Return [X, Y] of the center of cell containing provided text 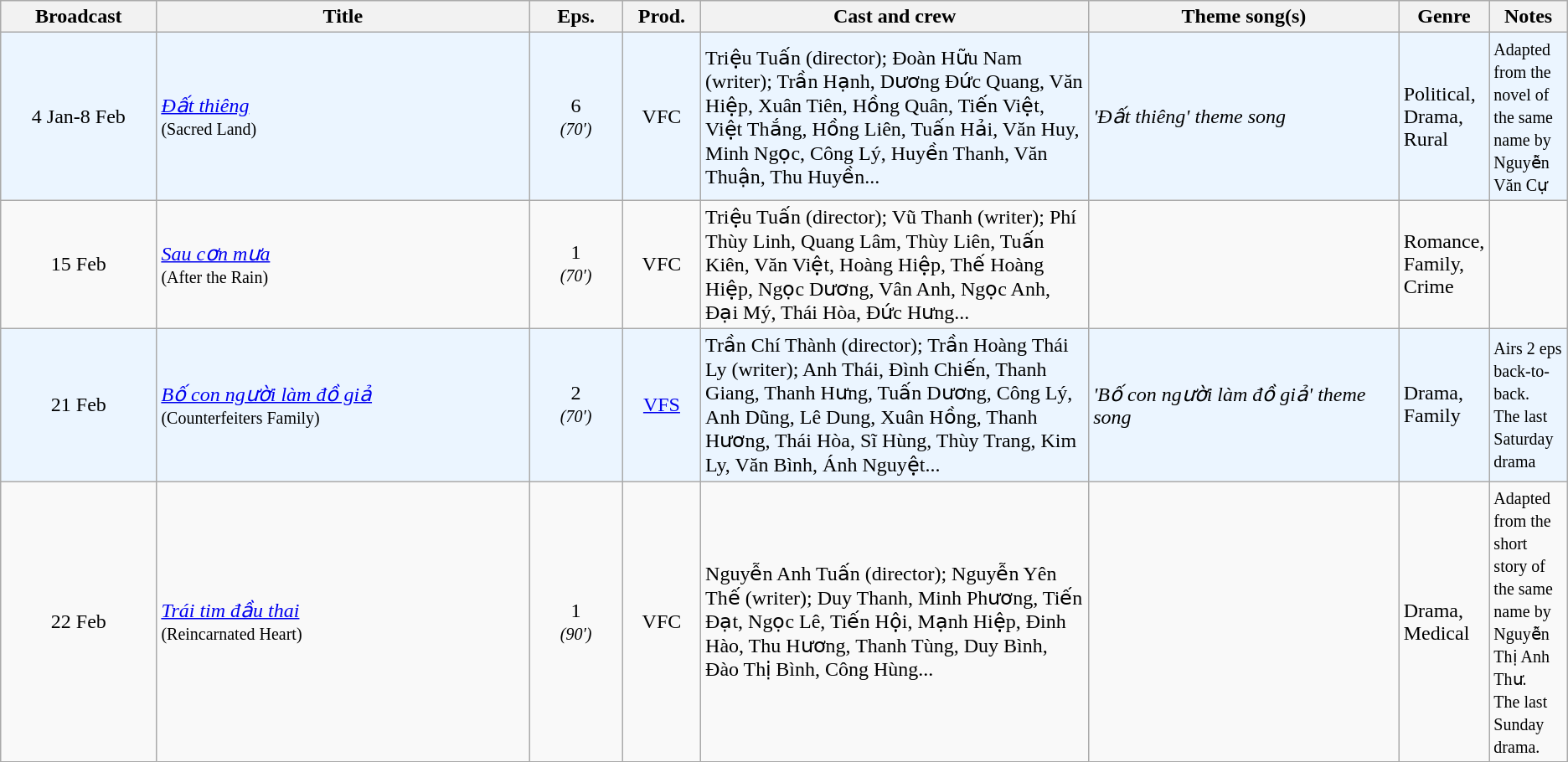
Genre [1444, 17]
15 Feb [79, 265]
Adapted from the short story of the same name by Nguyễn Thị Anh Thư.The last Sunday drama. [1528, 621]
Theme song(s) [1244, 17]
Prod. [662, 17]
21 Feb [79, 404]
Airs 2 eps back-to-back.The last Saturday drama [1528, 404]
Drama, Family [1444, 404]
Title [343, 17]
'Đất thiêng' theme song [1244, 116]
Adapted from the novel of the same name by Nguyễn Văn Cự [1528, 116]
4 Jan-8 Feb [79, 116]
22 Feb [79, 621]
Romance, Family, Crime [1444, 265]
2(70′) [576, 404]
Political, Drama, Rural [1444, 116]
Bố con người làm đồ giả (Counterfeiters Family) [343, 404]
6(70′) [576, 116]
Cast and crew [895, 17]
'Bố con người làm đồ giả' theme song [1244, 404]
1(90′) [576, 621]
Đất thiêng (Sacred Land) [343, 116]
Eps. [576, 17]
VFS [662, 404]
1(70′) [576, 265]
Broadcast [79, 17]
Drama, Medical [1444, 621]
Notes [1528, 17]
Sau cơn mưa (After the Rain) [343, 265]
Trái tim đầu thai (Reincarnated Heart) [343, 621]
